Scan for the cell matching the given text and deliver its (X, Y) coordinate at center. 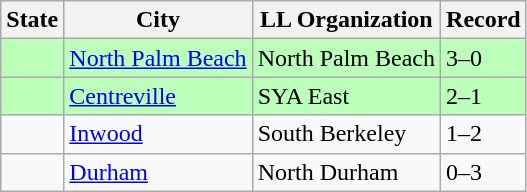
0–3 (484, 172)
Durham (158, 172)
LL Organization (346, 20)
South Berkeley (346, 134)
Record (484, 20)
Inwood (158, 134)
City (158, 20)
2–1 (484, 96)
State (32, 20)
North Durham (346, 172)
SYA East (346, 96)
Centreville (158, 96)
1–2 (484, 134)
3–0 (484, 58)
